Output the [x, y] coordinate of the center of the cell containing the given text.  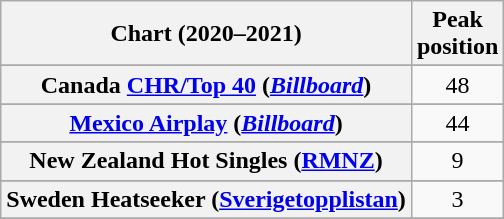
9 [457, 161]
Sweden Heatseeker (Sverigetopplistan) [206, 199]
Mexico Airplay (Billboard) [206, 123]
Canada CHR/Top 40 (Billboard) [206, 85]
44 [457, 123]
Peakposition [457, 34]
48 [457, 85]
New Zealand Hot Singles (RMNZ) [206, 161]
3 [457, 199]
Chart (2020–2021) [206, 34]
